Output the (x, y) coordinate of the center of the cell containing the given text.  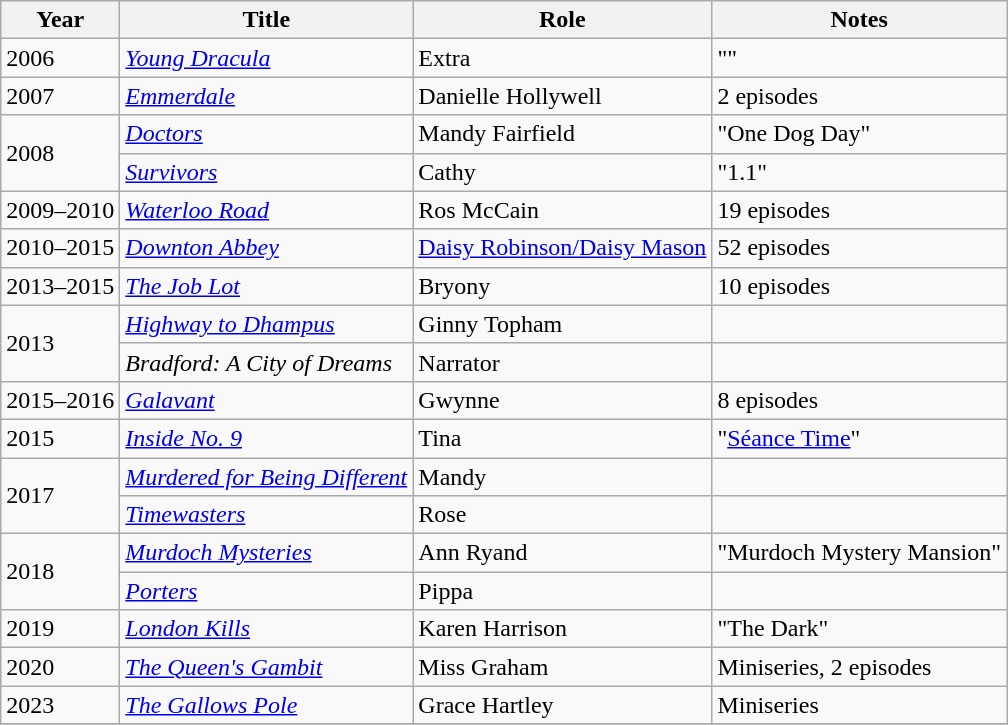
"Séance Time" (860, 438)
Grace Hartley (562, 705)
Timewasters (266, 515)
Extra (562, 58)
Year (60, 20)
Murdered for Being Different (266, 477)
"Murdoch Mystery Mansion" (860, 553)
Miss Graham (562, 667)
2 episodes (860, 96)
Miniseries, 2 episodes (860, 667)
Miniseries (860, 705)
Pippa (562, 591)
2023 (60, 705)
Title (266, 20)
2015 (60, 438)
Danielle Hollywell (562, 96)
2007 (60, 96)
Waterloo Road (266, 210)
Tina (562, 438)
"One Dog Day" (860, 134)
2006 (60, 58)
Cathy (562, 172)
Galavant (266, 400)
Survivors (266, 172)
19 episodes (860, 210)
Notes (860, 20)
2019 (60, 629)
"1.1" (860, 172)
2020 (60, 667)
The Job Lot (266, 286)
2017 (60, 496)
Rose (562, 515)
10 episodes (860, 286)
Emmerdale (266, 96)
Murdoch Mysteries (266, 553)
Inside No. 9 (266, 438)
The Gallows Pole (266, 705)
Mandy Fairfield (562, 134)
2010–2015 (60, 248)
2013 (60, 343)
Young Dracula (266, 58)
2009–2010 (60, 210)
Highway to Dhampus (266, 324)
2013–2015 (60, 286)
Daisy Robinson/Daisy Mason (562, 248)
Narrator (562, 362)
Bradford: A City of Dreams (266, 362)
London Kills (266, 629)
Mandy (562, 477)
Bryony (562, 286)
Gwynne (562, 400)
Role (562, 20)
52 episodes (860, 248)
Karen Harrison (562, 629)
Ros McCain (562, 210)
Doctors (266, 134)
2015–2016 (60, 400)
2008 (60, 153)
Ginny Topham (562, 324)
8 episodes (860, 400)
2018 (60, 572)
Porters (266, 591)
"The Dark" (860, 629)
Ann Ryand (562, 553)
"" (860, 58)
Downton Abbey (266, 248)
The Queen's Gambit (266, 667)
